Locate the cell with the specified text and output its [X, Y] center coordinate. 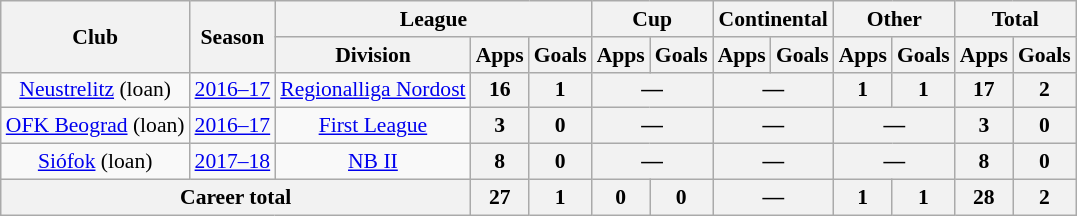
Total [1016, 19]
16 [500, 90]
OFK Beograd (loan) [96, 126]
Other [894, 19]
Cup [652, 19]
League [433, 19]
2017–18 [233, 162]
Siófok (loan) [96, 162]
17 [984, 90]
Club [96, 36]
28 [984, 197]
Division [372, 55]
Career total [236, 197]
Regionalliga Nordost [372, 90]
Season [233, 36]
NB II [372, 162]
First League [372, 126]
Continental [774, 19]
27 [500, 197]
Neustrelitz (loan) [96, 90]
